Return the (x, y) coordinate for the center point of the cell that contains the specified text.  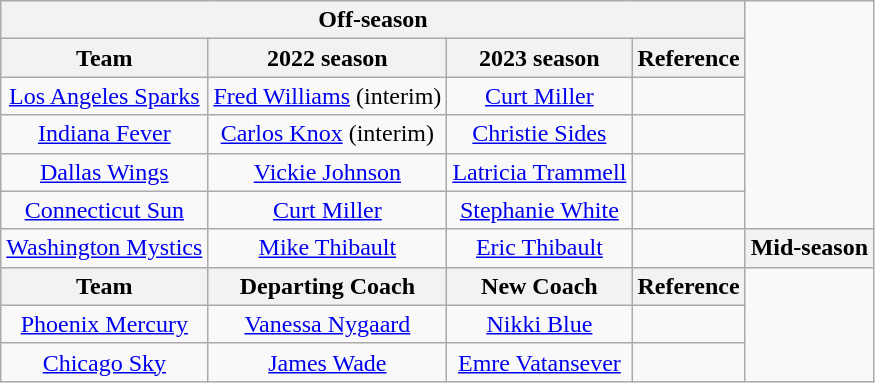
Chicago Sky (104, 362)
Dallas Wings (104, 172)
Nikki Blue (540, 324)
Vanessa Nygaard (328, 324)
Off-season (373, 20)
Emre Vatansever (540, 362)
Christie Sides (540, 134)
Departing Coach (328, 286)
Latricia Trammell (540, 172)
Los Angeles Sparks (104, 96)
Connecticut Sun (104, 210)
Mike Thibault (328, 248)
Carlos Knox (interim) (328, 134)
Vickie Johnson (328, 172)
Fred Williams (interim) (328, 96)
Indiana Fever (104, 134)
Eric Thibault (540, 248)
Mid-season (809, 248)
Phoenix Mercury (104, 324)
Stephanie White (540, 210)
2022 season (328, 58)
2023 season (540, 58)
James Wade (328, 362)
New Coach (540, 286)
Washington Mystics (104, 248)
